Determine the (X, Y) coordinate at the center of the cell enclosing the given text.  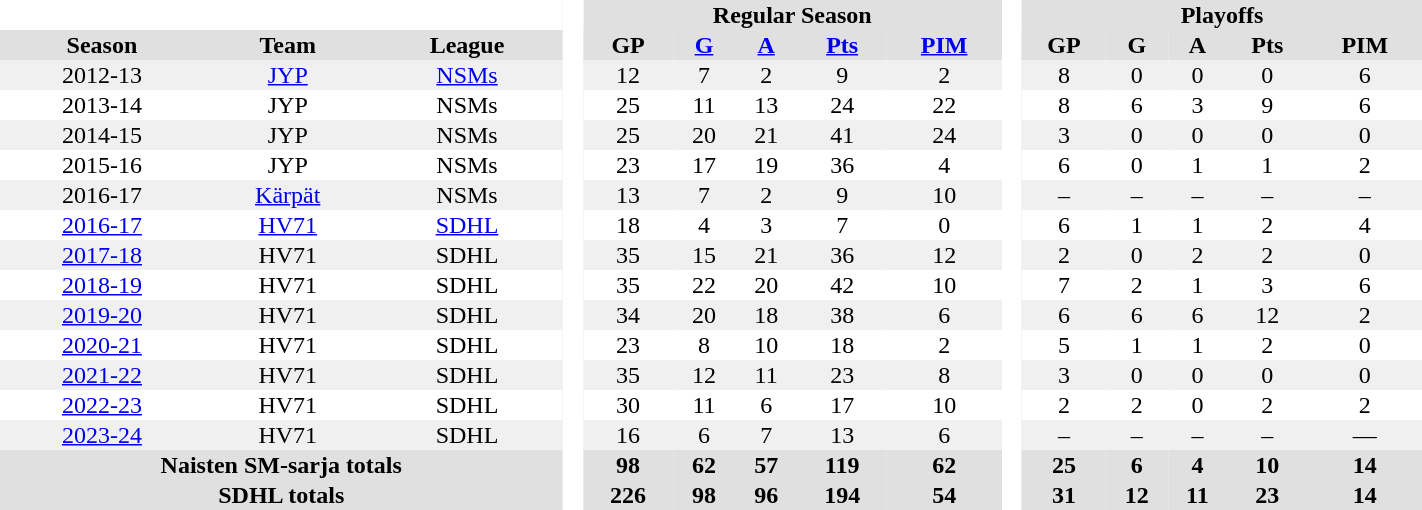
2018-19 (102, 285)
Season (102, 45)
34 (628, 315)
54 (944, 495)
119 (842, 465)
96 (766, 495)
Regular Season (792, 15)
2013-14 (102, 105)
30 (628, 405)
Naisten SM-sarja totals (281, 465)
2017-18 (102, 255)
16 (628, 435)
2021-22 (102, 375)
42 (842, 285)
SDHL totals (281, 495)
2014-15 (102, 135)
19 (766, 165)
2019-20 (102, 315)
15 (704, 255)
2020-21 (102, 345)
Team (288, 45)
41 (842, 135)
194 (842, 495)
226 (628, 495)
2012-13 (102, 75)
31 (1064, 495)
Playoffs (1222, 15)
38 (842, 315)
2022-23 (102, 405)
— (1365, 435)
Kärpät (288, 195)
League (468, 45)
2023-24 (102, 435)
57 (766, 465)
2015-16 (102, 165)
5 (1064, 345)
